From the cell containing the given text, extract its center point as (x, y) coordinate. 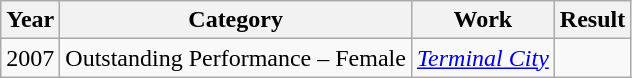
Terminal City (482, 58)
Work (482, 20)
Year (30, 20)
2007 (30, 58)
Result (592, 20)
Category (236, 20)
Outstanding Performance – Female (236, 58)
